Search for the cell housing the specified text and yield its (X, Y) center coordinate. 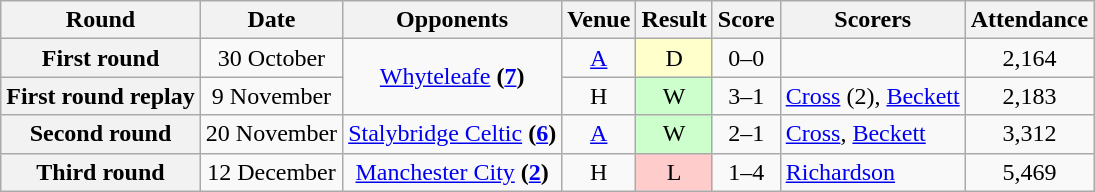
Result (674, 20)
2,164 (1029, 58)
20 November (271, 134)
Richardson (872, 172)
Cross, Beckett (872, 134)
L (674, 172)
Date (271, 20)
12 December (271, 172)
Cross (2), Beckett (872, 96)
D (674, 58)
Attendance (1029, 20)
Third round (101, 172)
1–4 (746, 172)
Stalybridge Celtic (6) (452, 134)
2–1 (746, 134)
30 October (271, 58)
Opponents (452, 20)
Manchester City (2) (452, 172)
First round replay (101, 96)
Whyteleafe (7) (452, 77)
9 November (271, 96)
Second round (101, 134)
3–1 (746, 96)
5,469 (1029, 172)
Venue (599, 20)
Round (101, 20)
First round (101, 58)
Scorers (872, 20)
Score (746, 20)
3,312 (1029, 134)
2,183 (1029, 96)
0–0 (746, 58)
